Determine the (x, y) coordinate at the center of the cell enclosing the given text.  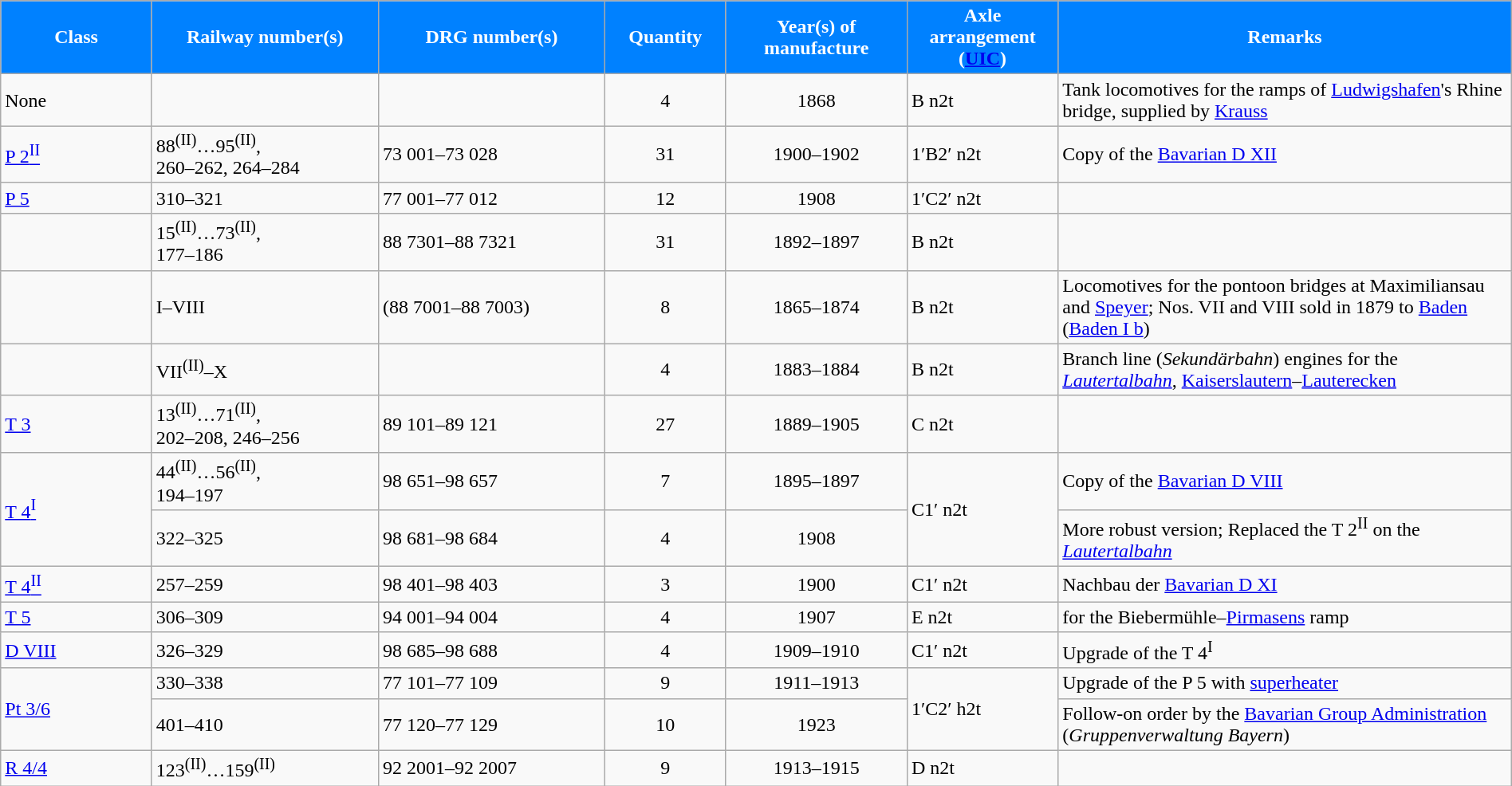
(88 7001–88 7003) (491, 307)
92 2001–92 2007 (491, 768)
310–321 (265, 198)
257–259 (265, 585)
1895–1897 (817, 481)
D n2t (982, 768)
98 685–98 688 (491, 650)
401–410 (265, 724)
1889–1905 (817, 424)
DRG number(s) (491, 37)
None (77, 100)
13(II)…71(II), 202–208, 246–256 (265, 424)
98 651–98 657 (491, 481)
I–VIII (265, 307)
1923 (817, 724)
326–329 (265, 650)
Upgrade of the P 5 with superheater (1285, 683)
98 401–98 403 (491, 585)
Quantity (666, 37)
Tank locomotives for the ramps of Ludwigshafen's Rhine bridge, supplied by Krauss (1285, 100)
94 001–94 004 (491, 617)
T 3 (77, 424)
R 4/4 (77, 768)
1883–1884 (817, 370)
1911–1913 (817, 683)
T 4II (77, 585)
Pt 3/6 (77, 709)
1900–1902 (817, 155)
73 001–73 028 (491, 155)
1892–1897 (817, 242)
More robust version; Replaced the T 2II on the Lautertalbahn (1285, 538)
Branch line (Sekundärbahn) engines for the Lautertalbahn, Kaiserslautern–Lauterecken (1285, 370)
44(II)…56(II), 194–197 (265, 481)
T 4I (77, 510)
98 681–98 684 (491, 538)
1868 (817, 100)
Year(s) of manufacture (817, 37)
88 7301–88 7321 (491, 242)
Nachbau der Bavarian D XI (1285, 585)
8 (666, 307)
89 101–89 121 (491, 424)
T 5 (77, 617)
1913–1915 (817, 768)
322–325 (265, 538)
Class (77, 37)
for the Biebermühle–Pirmasens ramp (1285, 617)
Remarks (1285, 37)
1909–1910 (817, 650)
88(II)…95(II), 260–262, 264–284 (265, 155)
7 (666, 481)
123(II)…159(II) (265, 768)
Copy of the Bavarian D VIII (1285, 481)
3 (666, 585)
27 (666, 424)
P 2II (77, 155)
1900 (817, 585)
12 (666, 198)
1′C2′ n2t (982, 198)
330–338 (265, 683)
C n2t (982, 424)
Follow-on order by the Bavarian Group Administration (Gruppenverwaltung Bayern) (1285, 724)
Locomotives for the pontoon bridges at Maximiliansau and Speyer; Nos. VII and VIII sold in 1879 to Baden (Baden I b) (1285, 307)
77 120–77 129 (491, 724)
1′B2′ n2t (982, 155)
E n2t (982, 617)
1865–1874 (817, 307)
Upgrade of the T 4I (1285, 650)
77 101–77 109 (491, 683)
VII(II)–X (265, 370)
77 001–77 012 (491, 198)
Axle arrangement (UIC) (982, 37)
P 5 (77, 198)
1′C2′ h2t (982, 709)
D VIII (77, 650)
10 (666, 724)
Copy of the Bavarian D XII (1285, 155)
15(II)…73(II), 177–186 (265, 242)
Railway number(s) (265, 37)
306–309 (265, 617)
1907 (817, 617)
